Output the [X, Y] coordinate of the center of the cell containing the given text.  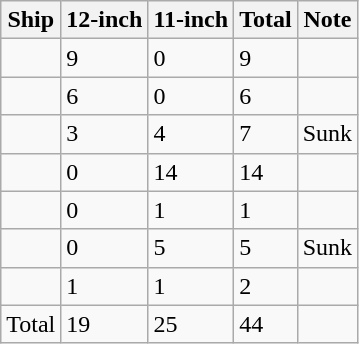
Note [327, 20]
4 [191, 134]
44 [266, 324]
12-inch [104, 20]
11-inch [191, 20]
19 [104, 324]
2 [266, 286]
7 [266, 134]
25 [191, 324]
Ship [31, 20]
3 [104, 134]
